Capture the cell that displays the provided text and extract its [X, Y] central coordinate. 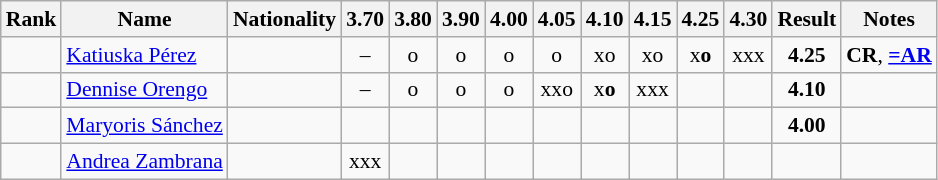
Name [144, 19]
4.05 [557, 19]
Andrea Zambrana [144, 162]
3.90 [461, 19]
Katiuska Pérez [144, 55]
Nationality [284, 19]
xxo [557, 90]
Notes [889, 19]
Rank [32, 19]
Result [806, 19]
4.30 [748, 19]
3.70 [365, 19]
Dennise Orengo [144, 90]
3.80 [413, 19]
4.15 [653, 19]
Maryoris Sánchez [144, 126]
CR, =AR [889, 55]
